Determine the [X, Y] coordinate at the center of the cell enclosing the given text.  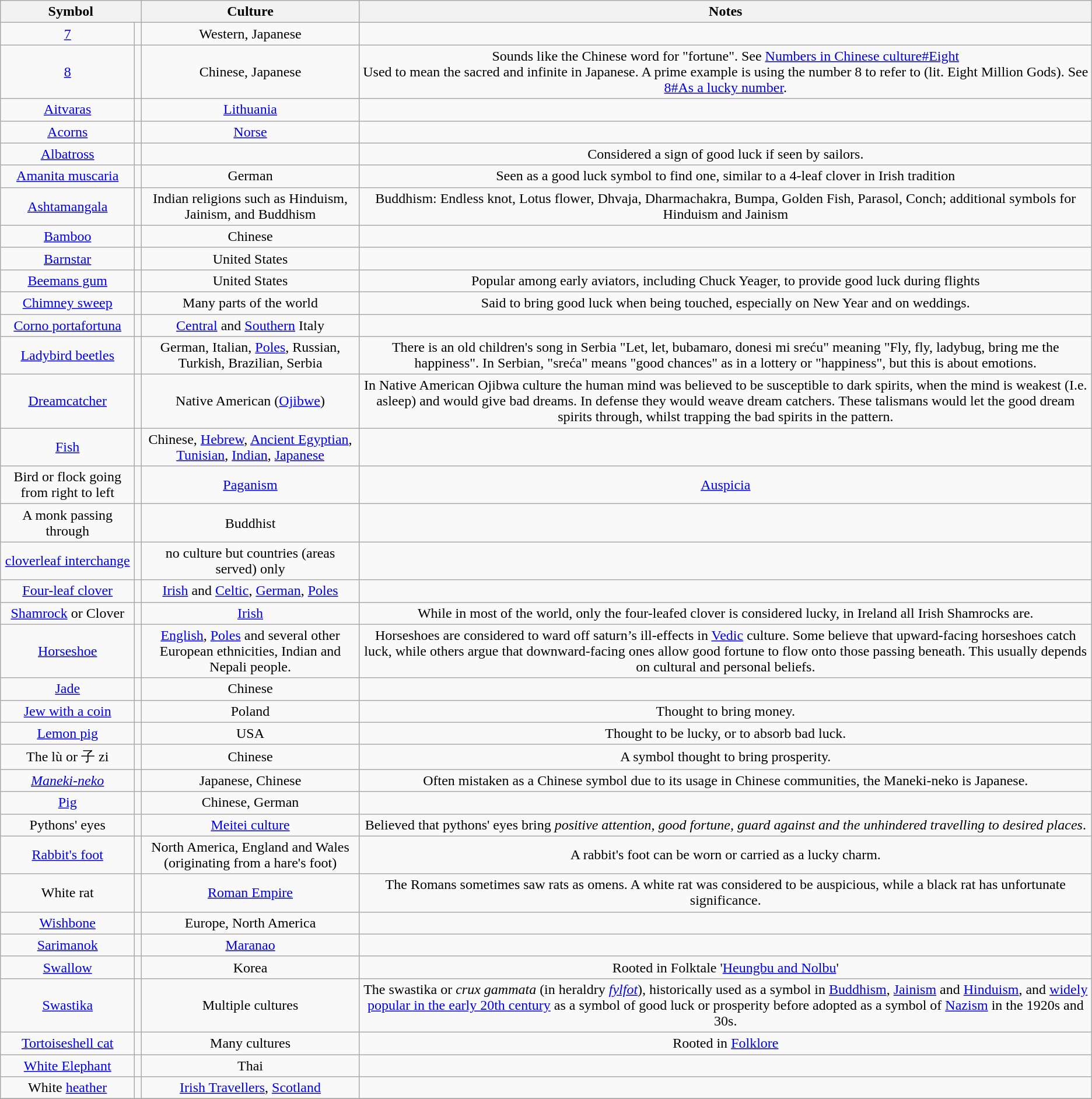
Multiple cultures [251, 1005]
Chinese, German [251, 803]
Symbol [71, 12]
Acorns [68, 132]
A rabbit's foot can be worn or carried as a lucky charm. [726, 855]
Popular among early aviators, including Chuck Yeager, to provide good luck during flights [726, 281]
Chinese, Hebrew, Ancient Egyptian, Tunisian, Indian, Japanese [251, 447]
Seen as a good luck symbol to find one, similar to a 4-leaf clover in Irish tradition [726, 176]
Dreamcatcher [68, 401]
Chimney sweep [68, 303]
Notes [726, 12]
Europe, North America [251, 923]
Bamboo [68, 236]
German, Italian, Poles, Russian, Turkish, Brazilian, Serbia [251, 356]
The lù or 子 zi [68, 757]
Buddhist [251, 523]
Culture [251, 12]
Amanita muscaria [68, 176]
Thought to bring money. [726, 711]
Bird or flock going from right to left [68, 485]
Swastika [68, 1005]
A monk passing through [68, 523]
Considered a sign of good luck if seen by sailors. [726, 154]
Many cultures [251, 1043]
Pythons' eyes [68, 825]
Albatross [68, 154]
8 [68, 72]
Maneki-neko [68, 780]
Said to bring good luck when being touched, especially on New Year and on weddings. [726, 303]
Tortoiseshell cat [68, 1043]
Auspicia [726, 485]
cloverleaf interchange [68, 561]
Sarimanok [68, 945]
Horseshoe [68, 651]
Chinese, Japanese [251, 72]
While in most of the world, only the four-leafed clover is considered lucky, in Ireland all Irish Shamrocks are. [726, 613]
Native American (Ojibwe) [251, 401]
Fish [68, 447]
White rat [68, 892]
White heather [68, 1088]
The Romans sometimes saw rats as omens. A white rat was considered to be auspicious, while a black rat has unfortunate significance. [726, 892]
Four-leaf clover [68, 591]
Often mistaken as a Chinese symbol due to its usage in Chinese communities, the Maneki-neko is Japanese. [726, 780]
Rooted in Folktale 'Heungbu and Nolbu' [726, 967]
Rabbit's foot [68, 855]
Korea [251, 967]
Thought to be lucky, or to absorb bad luck. [726, 733]
Ashtamangala [68, 206]
Many parts of the world [251, 303]
Paganism [251, 485]
no culture but countries (areas served) only [251, 561]
Buddhism: Endless knot, Lotus flower, Dhvaja, Dharmachakra, Bumpa, Golden Fish, Parasol, Conch; additional symbols for Hinduism and Jainism [726, 206]
Pig [68, 803]
Irish Travellers, Scotland [251, 1088]
Rooted in Folklore [726, 1043]
Barnstar [68, 258]
Lithuania [251, 110]
Irish and Celtic, German, Poles [251, 591]
Swallow [68, 967]
Poland [251, 711]
Aitvaras [68, 110]
White Elephant [68, 1066]
Norse [251, 132]
Western, Japanese [251, 34]
English, Poles and several other European ethnicities, Indian and Nepali people. [251, 651]
Japanese, Chinese [251, 780]
Meitei culture [251, 825]
Central and Southern Italy [251, 325]
Lemon pig [68, 733]
Thai [251, 1066]
Wishbone [68, 923]
Ladybird beetles [68, 356]
Jew with a coin [68, 711]
Jade [68, 689]
Believed that pythons' eyes bring positive attention, good fortune, guard against and the unhindered travelling to desired places. [726, 825]
USA [251, 733]
Indian religions such as Hinduism, Jainism, and Buddhism [251, 206]
7 [68, 34]
Corno portafortuna [68, 325]
A symbol thought to bring prosperity. [726, 757]
German [251, 176]
Roman Empire [251, 892]
Shamrock or Clover [68, 613]
Irish [251, 613]
Beemans gum [68, 281]
Maranao [251, 945]
North America, England and Wales (originating from a hare's foot) [251, 855]
